For the text-containing cell, return its midpoint in [X, Y] coordinate format. 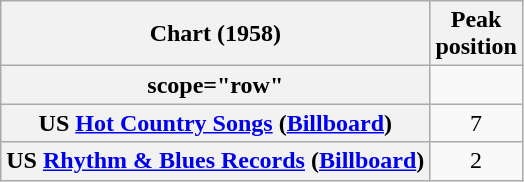
Chart (1958) [216, 34]
Peakposition [476, 34]
2 [476, 161]
7 [476, 123]
scope="row" [216, 85]
US Hot Country Songs (Billboard) [216, 123]
US Rhythm & Blues Records (Billboard) [216, 161]
